Identify which cell holds the provided text, then report its (x, y) central coordinate. 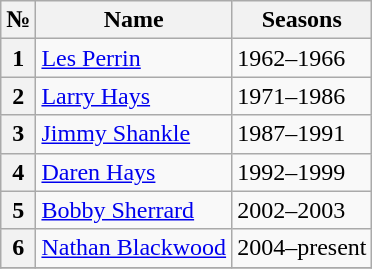
3 (18, 134)
Daren Hays (134, 172)
6 (18, 248)
Nathan Blackwood (134, 248)
2004–present (302, 248)
Jimmy Shankle (134, 134)
5 (18, 210)
1987–1991 (302, 134)
2002–2003 (302, 210)
4 (18, 172)
1992–1999 (302, 172)
2 (18, 96)
Seasons (302, 20)
Les Perrin (134, 58)
1971–1986 (302, 96)
1 (18, 58)
Name (134, 20)
Larry Hays (134, 96)
1962–1966 (302, 58)
№ (18, 20)
Bobby Sherrard (134, 210)
